Provide the (X, Y) coordinate of the cell's center where the given text is located.  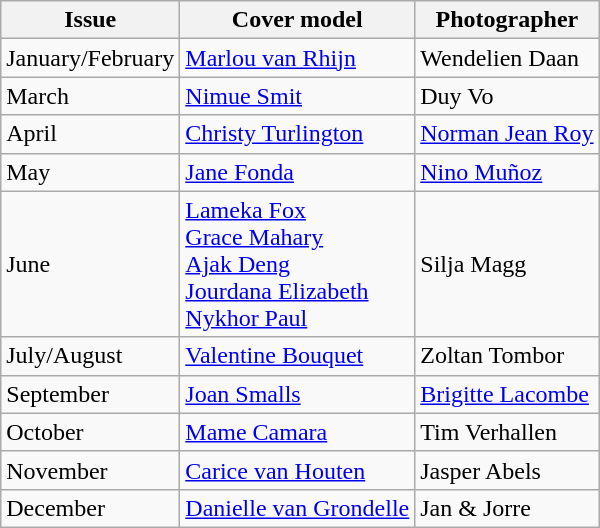
April (90, 134)
December (90, 508)
September (90, 394)
June (90, 264)
Photographer (507, 20)
Mame Camara (298, 432)
Norman Jean Roy (507, 134)
Nino Muñoz (507, 172)
Christy Turlington (298, 134)
May (90, 172)
Joan Smalls (298, 394)
Zoltan Tombor (507, 356)
Issue (90, 20)
Marlou van Rhijn (298, 58)
January/February (90, 58)
October (90, 432)
Valentine Bouquet (298, 356)
Tim Verhallen (507, 432)
Duy Vo (507, 96)
Jasper Abels (507, 470)
Silja Magg (507, 264)
Nimue Smit (298, 96)
July/August (90, 356)
Danielle van Grondelle (298, 508)
Jan & Jorre (507, 508)
Cover model (298, 20)
Lameka FoxGrace MaharyAjak DengJourdana ElizabethNykhor Paul (298, 264)
March (90, 96)
Carice van Houten (298, 470)
Wendelien Daan (507, 58)
Brigitte Lacombe (507, 394)
Jane Fonda (298, 172)
November (90, 470)
